Output the (x, y) coordinate of the center of the cell containing the given text.  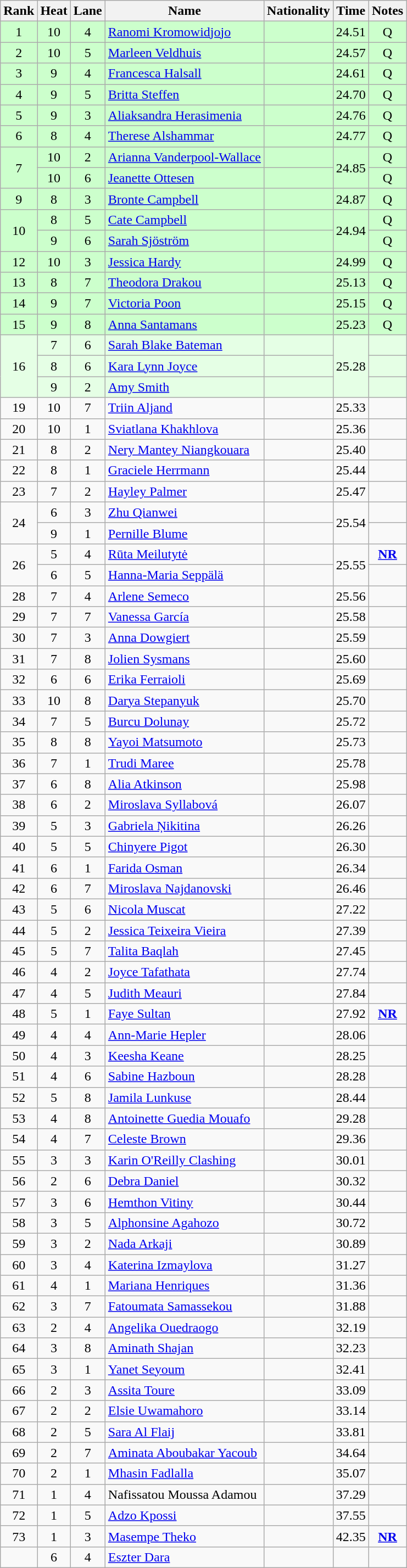
24.99 (350, 262)
Chinyere Pigot (185, 847)
57 (19, 1202)
24.85 (350, 167)
24.87 (350, 199)
Lane (88, 11)
48 (19, 1014)
Nery Mantey Niangkouara (185, 450)
Cate Campbell (185, 220)
43 (19, 909)
25.56 (350, 596)
73 (19, 1536)
55 (19, 1160)
Alphonsine Agahozo (185, 1223)
25.72 (350, 721)
35.07 (350, 1474)
Nationality (299, 11)
29 (19, 617)
26 (19, 564)
32.23 (350, 1348)
26.34 (350, 867)
Aminath Shajan (185, 1348)
25.70 (350, 701)
Sabine Hazboun (185, 1077)
20 (19, 429)
Triin Aljand (185, 408)
Rank (19, 11)
65 (19, 1369)
Angelika Ouedraogo (185, 1328)
50 (19, 1056)
14 (19, 304)
Trudi Maree (185, 763)
33.09 (350, 1390)
27.22 (350, 909)
30 (19, 638)
Erika Ferraioli (185, 680)
29.28 (350, 1118)
Francesca Halsall (185, 74)
31.36 (350, 1286)
33.81 (350, 1432)
24.77 (350, 136)
Hanna-Maria Seppälä (185, 575)
56 (19, 1181)
25.23 (350, 324)
Therese Alshammar (185, 136)
33 (19, 701)
Miroslava Syllabová (185, 805)
Anna Santamans (185, 324)
40 (19, 847)
Vanessa García (185, 617)
Darya Stepanyuk (185, 701)
Karin O'Reilly Clashing (185, 1160)
Name (185, 11)
Sarah Blake Bateman (185, 345)
Hemthon Vitiny (185, 1202)
Sarah Sjöström (185, 240)
33.14 (350, 1411)
Talita Baqlah (185, 951)
25.59 (350, 638)
Jamila Lunkuse (185, 1097)
Miroslava Najdanovski (185, 888)
Sara Al Flaij (185, 1432)
25.33 (350, 408)
32 (19, 680)
61 (19, 1286)
Alia Atkinson (185, 784)
30.01 (350, 1160)
Katerina Izmaylova (185, 1264)
28.06 (350, 1035)
63 (19, 1328)
Notes (387, 11)
Pernille Blume (185, 533)
Jeanette Ottesen (185, 178)
31.27 (350, 1264)
Fatoumata Samassekou (185, 1307)
13 (19, 283)
45 (19, 951)
53 (19, 1118)
Nicola Muscat (185, 909)
67 (19, 1411)
Burcu Dolunay (185, 721)
Theodora Drakou (185, 283)
25.98 (350, 784)
64 (19, 1348)
Graciele Herrmann (185, 471)
30.72 (350, 1223)
25.58 (350, 617)
24.94 (350, 230)
71 (19, 1494)
Masempe Theko (185, 1536)
Gabriela Ņikitina (185, 826)
31.88 (350, 1307)
25.47 (350, 491)
Britta Steffen (185, 94)
26.07 (350, 805)
54 (19, 1139)
15 (19, 324)
Nafissatou Moussa Adamou (185, 1494)
27.45 (350, 951)
Ann-Marie Hepler (185, 1035)
Mariana Henriques (185, 1286)
16 (19, 366)
Time (350, 11)
Mhasin Fadlalla (185, 1474)
21 (19, 450)
44 (19, 931)
25.55 (350, 564)
36 (19, 763)
31 (19, 659)
Sviatlana Khakhlova (185, 429)
Judith Meauri (185, 993)
Joyce Tafathata (185, 972)
24.51 (350, 32)
68 (19, 1432)
26.26 (350, 826)
25.40 (350, 450)
Anna Dowgiert (185, 638)
Hayley Palmer (185, 491)
23 (19, 491)
26.46 (350, 888)
24 (19, 523)
24.70 (350, 94)
37 (19, 784)
26.30 (350, 847)
60 (19, 1264)
Farida Osman (185, 867)
Heat (54, 11)
32.19 (350, 1328)
69 (19, 1453)
28 (19, 596)
Antoinette Guedia Mouafo (185, 1118)
47 (19, 993)
24.61 (350, 74)
41 (19, 867)
27.84 (350, 993)
19 (19, 408)
72 (19, 1515)
Arlene Semeco (185, 596)
Jolien Sysmans (185, 659)
25.73 (350, 742)
Adzo Kpossi (185, 1515)
22 (19, 471)
32.41 (350, 1369)
42 (19, 888)
25.54 (350, 523)
30.32 (350, 1181)
Amy Smith (185, 387)
Aliaksandra Herasimenia (185, 115)
Yanet Seyoum (185, 1369)
Eszter Dara (185, 1557)
34 (19, 721)
28.28 (350, 1077)
25.28 (350, 366)
25.13 (350, 283)
38 (19, 805)
24.57 (350, 53)
37.29 (350, 1494)
30.89 (350, 1244)
25.78 (350, 763)
35 (19, 742)
Zhu Qianwei (185, 512)
58 (19, 1223)
51 (19, 1077)
37.55 (350, 1515)
25.60 (350, 659)
Ranomi Kromowidjojo (185, 32)
25.36 (350, 429)
Elsie Uwamahoro (185, 1411)
Marleen Veldhuis (185, 53)
30.44 (350, 1202)
49 (19, 1035)
27.39 (350, 931)
12 (19, 262)
Assita Toure (185, 1390)
Victoria Poon (185, 304)
Rūta Meilutytė (185, 554)
59 (19, 1244)
Bronte Campbell (185, 199)
24.76 (350, 115)
46 (19, 972)
Kara Lynn Joyce (185, 366)
28.44 (350, 1097)
27.92 (350, 1014)
Nada Arkaji (185, 1244)
39 (19, 826)
66 (19, 1390)
Aminata Aboubakar Yacoub (185, 1453)
52 (19, 1097)
25.44 (350, 471)
Yayoi Matsumoto (185, 742)
25.15 (350, 304)
29.36 (350, 1139)
28.25 (350, 1056)
34.64 (350, 1453)
Jessica Teixeira Vieira (185, 931)
Keesha Keane (185, 1056)
70 (19, 1474)
Arianna Vanderpool-Wallace (185, 157)
Debra Daniel (185, 1181)
Celeste Brown (185, 1139)
25.69 (350, 680)
42.35 (350, 1536)
Faye Sultan (185, 1014)
27.74 (350, 972)
62 (19, 1307)
Jessica Hardy (185, 262)
